Pinpoint the cell where the given text exists, returning its [x, y] midpoint coordinate. 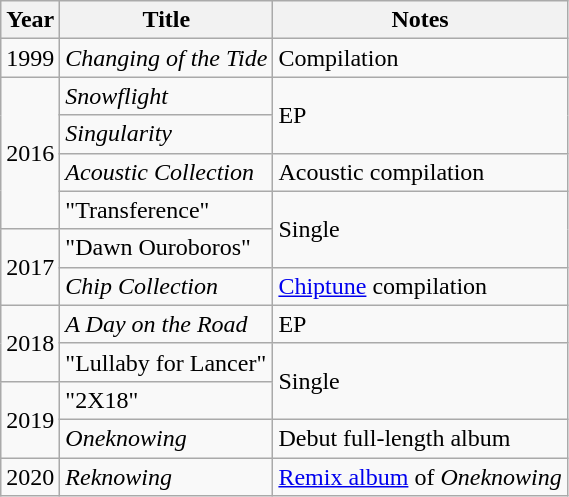
Chip Collection [166, 286]
2017 [30, 267]
A Day on the Road [166, 324]
Acoustic compilation [420, 172]
Snowflight [166, 96]
Year [30, 20]
Debut full-length album [420, 438]
Title [166, 20]
Compilation [420, 58]
2020 [30, 477]
Oneknowing [166, 438]
"Lullaby for Lancer" [166, 362]
Reknowing [166, 477]
Chiptune compilation [420, 286]
Remix album of Oneknowing [420, 477]
2019 [30, 419]
2016 [30, 153]
"Transference" [166, 210]
Changing of the Tide [166, 58]
Notes [420, 20]
"2X18" [166, 400]
Singularity [166, 134]
"Dawn Ouroboros" [166, 248]
1999 [30, 58]
Acoustic Collection [166, 172]
2018 [30, 343]
